Scan for the cell matching the given text and deliver its (x, y) coordinate at center. 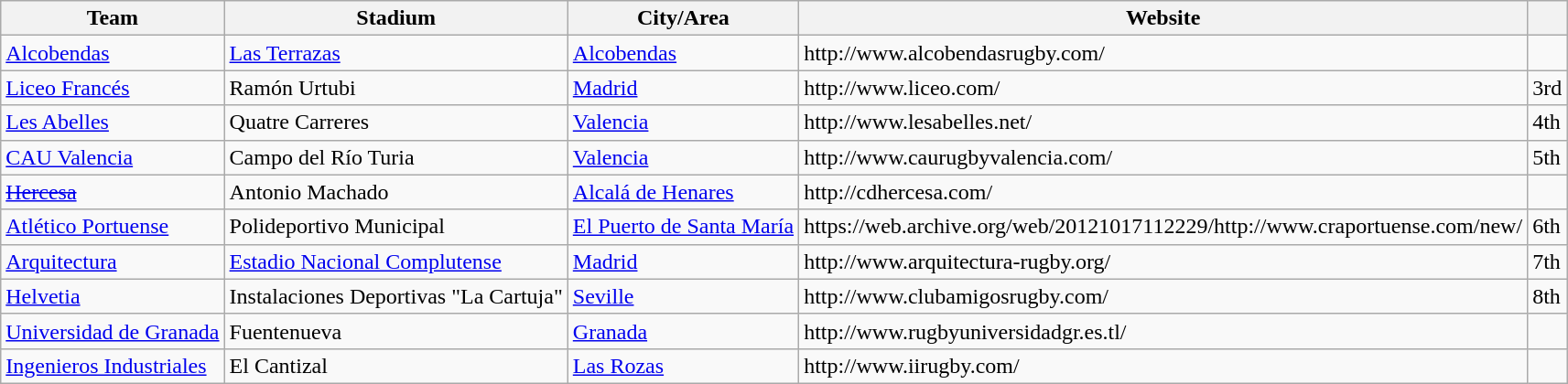
Ingenieros Industriales (113, 366)
Polideportivo Municipal (395, 227)
Liceo Francés (113, 88)
5th (1547, 157)
Stadium (395, 18)
Team (113, 18)
http://www.rugbyuniversidadgr.es.tl/ (1163, 331)
CAU Valencia (113, 157)
http://www.iirugby.com/ (1163, 366)
6th (1547, 227)
Campo del Río Turia (395, 157)
Instalaciones Deportivas "La Cartuja" (395, 296)
http://www.alcobendasrugby.com/ (1163, 53)
Website (1163, 18)
Hercesa (113, 192)
Las Rozas (683, 366)
City/Area (683, 18)
Estadio Nacional Complutense (395, 261)
4th (1547, 123)
Seville (683, 296)
Atlético Portuense (113, 227)
3rd (1547, 88)
Ramón Urtubi (395, 88)
http://www.caurugbyvalencia.com/ (1163, 157)
7th (1547, 261)
El Cantizal (395, 366)
Antonio Machado (395, 192)
http://cdhercesa.com/ (1163, 192)
Granada (683, 331)
http://www.arquitectura-rugby.org/ (1163, 261)
Universidad de Granada (113, 331)
Fuentenueva (395, 331)
https://web.archive.org/web/20121017112229/http://www.craportuense.com/new/ (1163, 227)
Les Abelles (113, 123)
Quatre Carreres (395, 123)
Arquitectura (113, 261)
http://www.liceo.com/ (1163, 88)
http://www.lesabelles.net/ (1163, 123)
Las Terrazas (395, 53)
Helvetia (113, 296)
http://www.clubamigosrugby.com/ (1163, 296)
El Puerto de Santa María (683, 227)
Alcalá de Henares (683, 192)
8th (1547, 296)
